Identify which cell holds the provided text, then report its (X, Y) central coordinate. 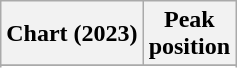
Peakposition (189, 34)
Chart (2023) (72, 34)
